For the text-containing cell, return its midpoint in (X, Y) coordinate format. 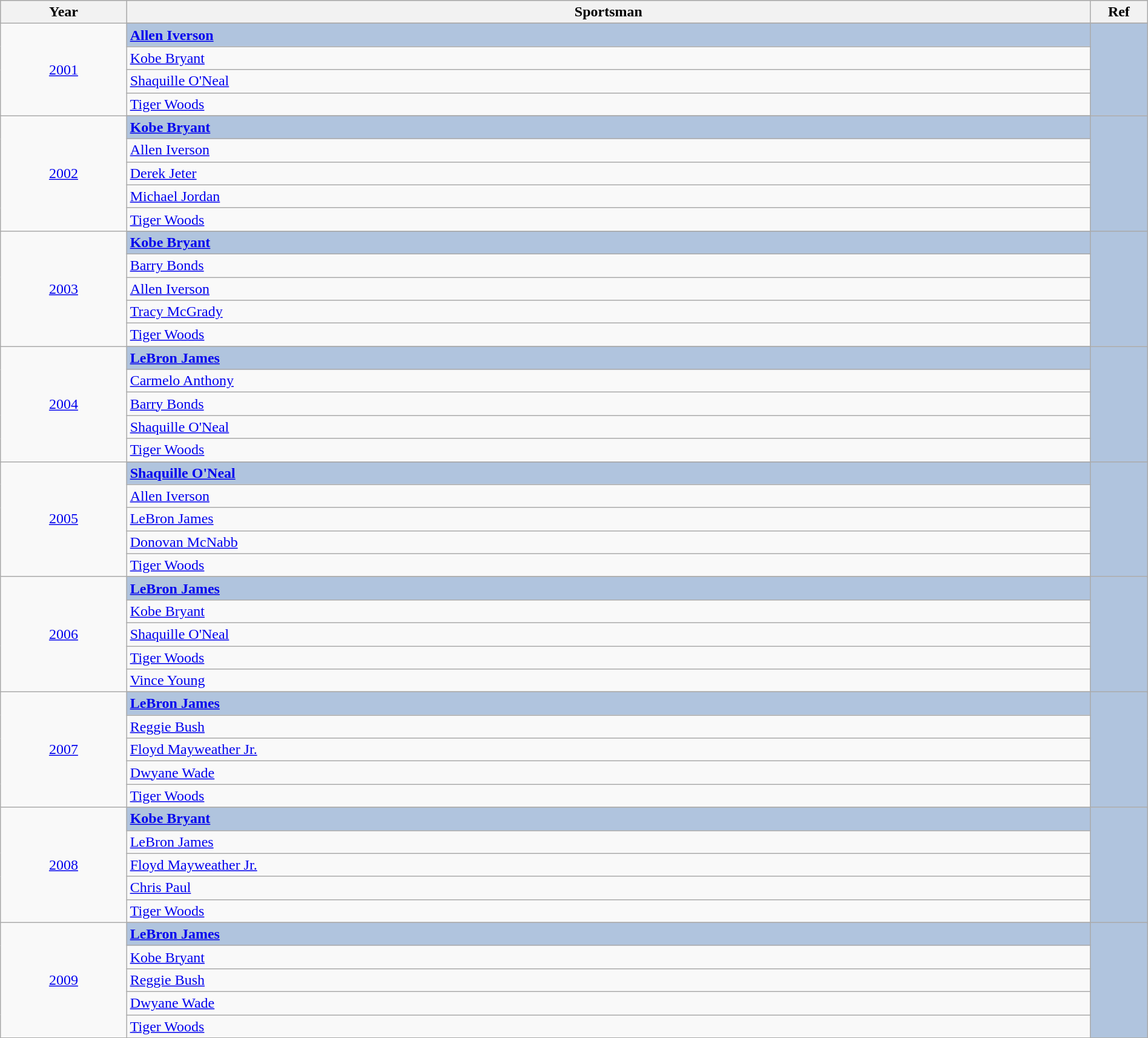
Tracy McGrady (608, 312)
2006 (64, 634)
Chris Paul (608, 888)
Vince Young (608, 681)
Michael Jordan (608, 196)
2009 (64, 980)
Carmelo Anthony (608, 381)
Year (64, 12)
2007 (64, 750)
2002 (64, 173)
2004 (64, 404)
Sportsman (608, 12)
2008 (64, 865)
Donovan McNabb (608, 542)
2003 (64, 288)
Ref (1119, 12)
Derek Jeter (608, 173)
2005 (64, 519)
2001 (64, 70)
